Detect which cell encompasses the target text, then output its [X, Y] center coordinate. 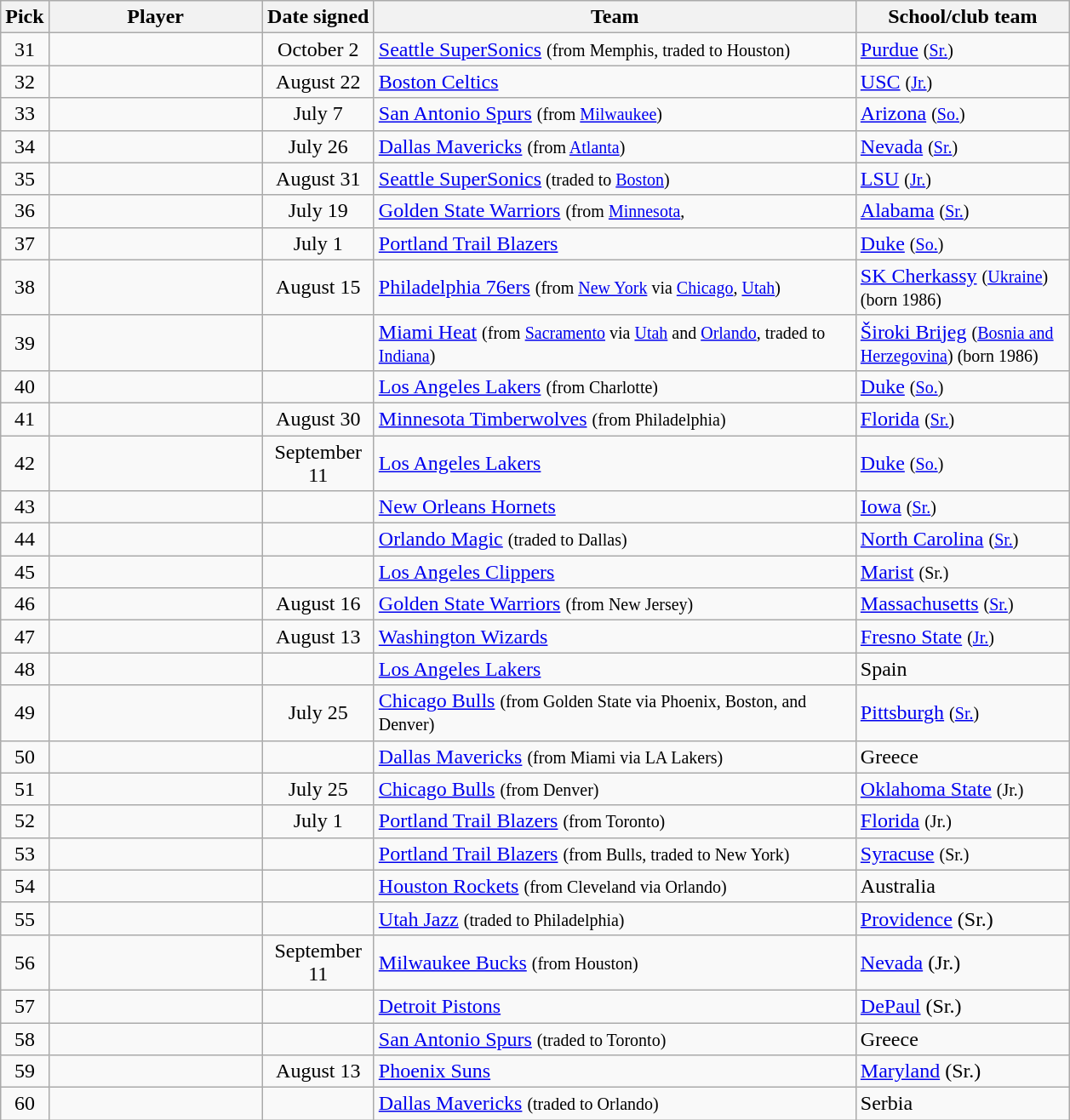
Spain [962, 669]
July 7 [318, 114]
52 [25, 821]
Široki Brijeg (Bosnia and Herzegovina) (born 1986) [962, 342]
Nevada (Sr.) [962, 146]
Chicago Bulls (from Denver) [615, 789]
Fresno State (Jr.) [962, 637]
45 [25, 572]
SK Cherkassy (Ukraine) (born 1986) [962, 288]
Los Angeles Lakers (from Charlotte) [615, 386]
Alabama (Sr.) [962, 211]
54 [25, 886]
58 [25, 1039]
35 [25, 179]
40 [25, 386]
46 [25, 604]
August 15 [318, 288]
Houston Rockets (from Cleveland via Orlando) [615, 886]
60 [25, 1104]
Syracuse (Sr.) [962, 854]
Boston Celtics [615, 82]
Dallas Mavericks (from Miami via LA Lakers) [615, 757]
51 [25, 789]
Pick [25, 17]
Dallas Mavericks (from Atlanta) [615, 146]
Oklahoma State (Jr.) [962, 789]
Detroit Pistons [615, 1006]
Australia [962, 886]
August 30 [318, 419]
38 [25, 288]
July 19 [318, 211]
37 [25, 243]
North Carolina (Sr.) [962, 540]
33 [25, 114]
39 [25, 342]
August 31 [318, 179]
32 [25, 82]
Phoenix Suns [615, 1071]
43 [25, 507]
Player [155, 17]
49 [25, 713]
Serbia [962, 1104]
Golden State Warriors (from Minnesota, [615, 211]
Team [615, 17]
Portland Trail Blazers [615, 243]
Pittsburgh (Sr.) [962, 713]
School/club team [962, 17]
36 [25, 211]
57 [25, 1006]
Los Angeles Clippers [615, 572]
48 [25, 669]
August 16 [318, 604]
Providence (Sr.) [962, 918]
Milwaukee Bucks (from Houston) [615, 962]
31 [25, 49]
Washington Wizards [615, 637]
Dallas Mavericks (traded to Orlando) [615, 1104]
Miami Heat (from Sacramento via Utah and Orlando, traded to Indiana) [615, 342]
DePaul (Sr.) [962, 1006]
Utah Jazz (traded to Philadelphia) [615, 918]
USC (Jr.) [962, 82]
Maryland (Sr.) [962, 1071]
San Antonio Spurs (from Milwaukee) [615, 114]
56 [25, 962]
Portland Trail Blazers (from Toronto) [615, 821]
Chicago Bulls (from Golden State via Phoenix, Boston, and Denver) [615, 713]
San Antonio Spurs (traded to Toronto) [615, 1039]
New Orleans Hornets [615, 507]
Portland Trail Blazers (from Bulls, traded to New York) [615, 854]
44 [25, 540]
LSU (Jr.) [962, 179]
Orlando Magic (traded to Dallas) [615, 540]
Arizona (So.) [962, 114]
Iowa (Sr.) [962, 507]
Philadelphia 76ers (from New York via Chicago, Utah) [615, 288]
Minnesota Timberwolves (from Philadelphia) [615, 419]
53 [25, 854]
Massachusetts (Sr.) [962, 604]
Florida (Sr.) [962, 419]
34 [25, 146]
October 2 [318, 49]
Golden State Warriors (from New Jersey) [615, 604]
Seattle SuperSonics (from Memphis, traded to Houston) [615, 49]
August 22 [318, 82]
July 26 [318, 146]
55 [25, 918]
Nevada (Jr.) [962, 962]
59 [25, 1071]
Seattle SuperSonics (traded to Boston) [615, 179]
47 [25, 637]
Marist (Sr.) [962, 572]
42 [25, 463]
Date signed [318, 17]
50 [25, 757]
Florida (Jr.) [962, 821]
41 [25, 419]
Purdue (Sr.) [962, 49]
